From the cell containing the given text, extract its center point as [x, y] coordinate. 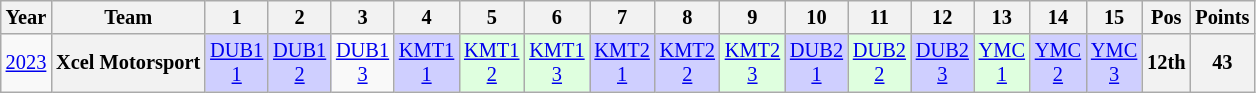
Points [1222, 17]
43 [1222, 63]
DUB12 [300, 63]
14 [1058, 17]
KMT12 [492, 63]
15 [1114, 17]
13 [1002, 17]
3 [362, 17]
11 [880, 17]
Pos [1166, 17]
Year [26, 17]
6 [556, 17]
4 [426, 17]
10 [816, 17]
KMT22 [688, 63]
YMC1 [1002, 63]
8 [688, 17]
YMC3 [1114, 63]
DUB23 [942, 63]
KMT23 [752, 63]
1 [236, 17]
DUB13 [362, 63]
2 [300, 17]
5 [492, 17]
Team [128, 17]
DUB21 [816, 63]
KMT21 [622, 63]
YMC2 [1058, 63]
KMT11 [426, 63]
DUB11 [236, 63]
2023 [26, 63]
7 [622, 17]
9 [752, 17]
KMT13 [556, 63]
Xcel Motorsport [128, 63]
12th [1166, 63]
12 [942, 17]
DUB22 [880, 63]
